Return [X, Y] of the center of cell containing provided text 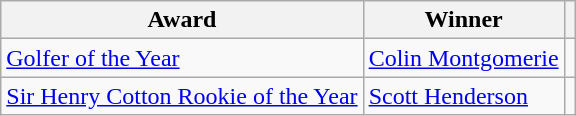
Colin Montgomerie [464, 58]
Award [182, 20]
Golfer of the Year [182, 58]
Scott Henderson [464, 96]
Sir Henry Cotton Rookie of the Year [182, 96]
Winner [464, 20]
